Search for the cell housing the specified text and yield its (x, y) center coordinate. 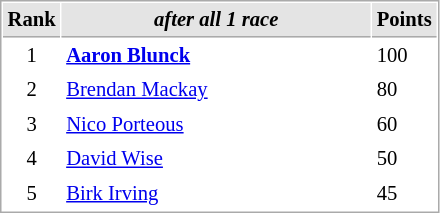
Nico Porteous (216, 124)
100 (404, 56)
David Wise (216, 158)
80 (404, 90)
Aaron Blunck (216, 56)
45 (404, 194)
3 (32, 124)
5 (32, 194)
Points (404, 20)
Birk Irving (216, 194)
1 (32, 56)
50 (404, 158)
60 (404, 124)
after all 1 race (216, 20)
4 (32, 158)
Rank (32, 20)
Brendan Mackay (216, 90)
2 (32, 90)
